From the cell containing the given text, extract its center point as [x, y] coordinate. 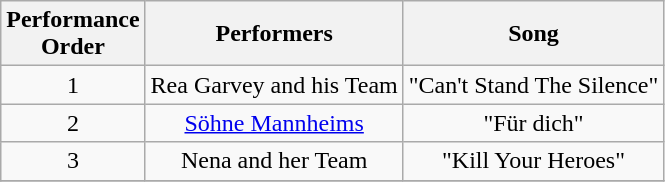
Song [534, 34]
Performance Order [73, 34]
2 [73, 123]
"Kill Your Heroes" [534, 161]
"Für dich" [534, 123]
3 [73, 161]
Performers [274, 34]
Söhne Mannheims [274, 123]
"Can't Stand The Silence" [534, 85]
Nena and her Team [274, 161]
1 [73, 85]
Rea Garvey and his Team [274, 85]
